Provide the [x, y] coordinate of the cell's center where the given text is located.  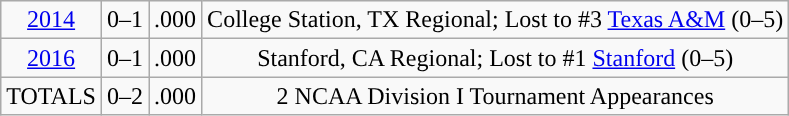
College Station, TX Regional; Lost to #3 Texas A&M (0–5) [496, 20]
0–2 [124, 96]
TOTALS [52, 96]
2016 [52, 58]
Stanford, CA Regional; Lost to #1 Stanford (0–5) [496, 58]
2 NCAA Division I Tournament Appearances [496, 96]
2014 [52, 20]
